Identify which cell holds the provided text, then report its [x, y] central coordinate. 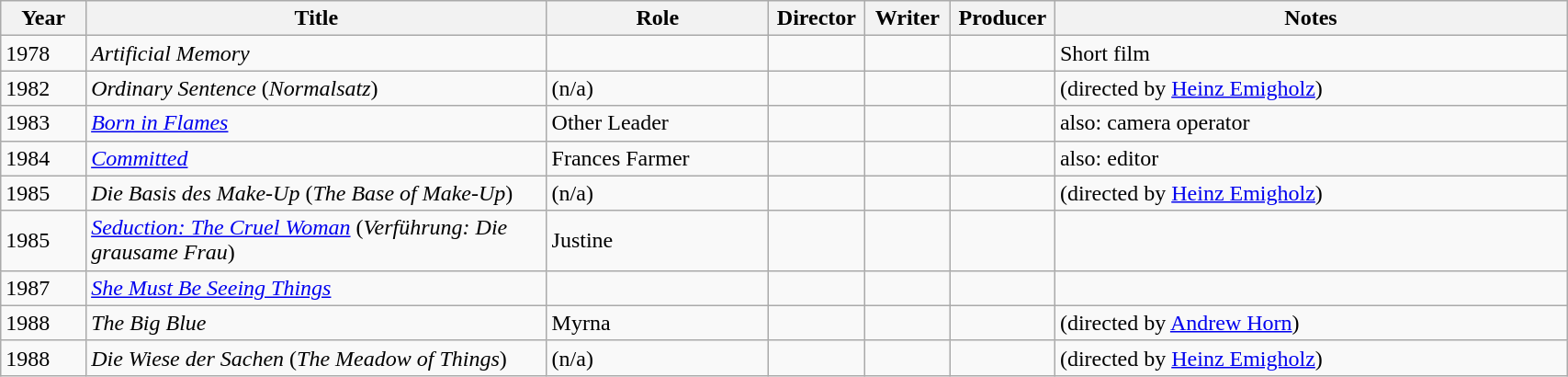
The Big Blue [316, 323]
also: editor [1310, 158]
Born in Flames [316, 123]
She Must Be Seeing Things [316, 288]
Myrna [658, 323]
Notes [1310, 18]
Other Leader [658, 123]
Role [658, 18]
Ordinary Sentence (Normalsatz) [316, 88]
Die Basis des Make-Up (The Base of Make-Up) [316, 193]
Seduction: The Cruel Woman (Verführung: Die grausame Frau) [316, 241]
1982 [44, 88]
1983 [44, 123]
Frances Farmer [658, 158]
also: camera operator [1310, 123]
Die Wiese der Sachen (The Meadow of Things) [316, 358]
Artificial Memory [316, 53]
Justine [658, 241]
Year [44, 18]
1984 [44, 158]
(directed by Andrew Horn) [1310, 323]
Short film [1310, 53]
Title [316, 18]
Writer [908, 18]
1987 [44, 288]
Producer [1002, 18]
Committed [316, 158]
Director [816, 18]
1978 [44, 53]
